Extract the [X, Y] coordinate from the center of the cell holding the provided text.  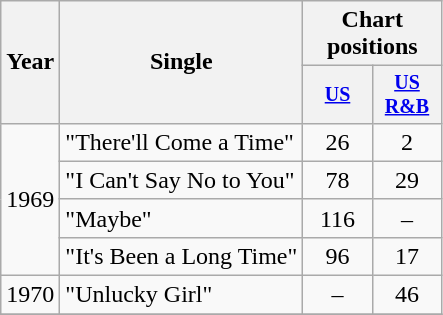
"I Can't Say No to You" [182, 180]
"It's Been a Long Time" [182, 256]
"Unlucky Girl" [182, 295]
1970 [30, 295]
"Maybe" [182, 218]
1969 [30, 199]
"There'll Come a Time" [182, 142]
US [338, 94]
29 [406, 180]
17 [406, 256]
116 [338, 218]
78 [338, 180]
Single [182, 62]
Year [30, 62]
96 [338, 256]
Chart positions [372, 34]
2 [406, 142]
USR&B [406, 94]
26 [338, 142]
46 [406, 295]
